Locate the cell with the specified text and output its [x, y] center coordinate. 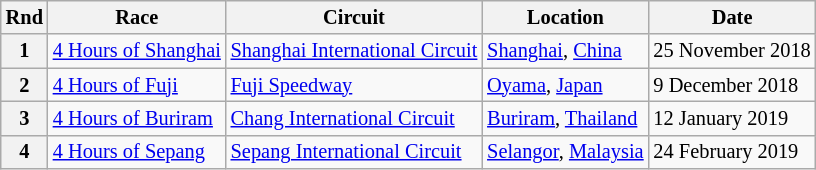
3 [24, 118]
1 [24, 51]
Chang International Circuit [354, 118]
9 December 2018 [732, 85]
Selangor, Malaysia [565, 152]
Shanghai, China [565, 51]
Sepang International Circuit [354, 152]
4 Hours of Fuji [137, 85]
Date [732, 17]
Location [565, 17]
4 [24, 152]
24 February 2019 [732, 152]
Oyama, Japan [565, 85]
Buriram, Thailand [565, 118]
Shanghai International Circuit [354, 51]
Race [137, 17]
4 Hours of Sepang [137, 152]
4 Hours of Shanghai [137, 51]
Rnd [24, 17]
4 Hours of Buriram [137, 118]
Circuit [354, 17]
25 November 2018 [732, 51]
12 January 2019 [732, 118]
Fuji Speedway [354, 85]
2 [24, 85]
